Scan for the cell matching the given text and deliver its [x, y] coordinate at center. 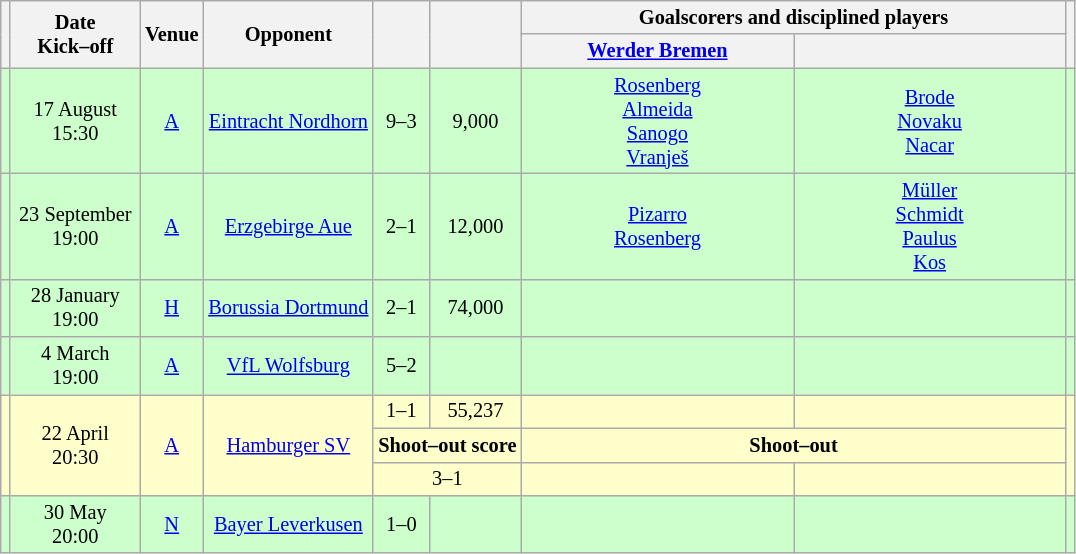
Pizarro Rosenberg [657, 226]
28 January19:00 [75, 308]
9,000 [476, 121]
74,000 [476, 308]
30 May20:00 [75, 524]
Goalscorers and disciplined players [793, 17]
Eintracht Nordhorn [288, 121]
Shoot–out [793, 445]
Erzgebirge Aue [288, 226]
4 March19:00 [75, 366]
1–0 [401, 524]
12,000 [476, 226]
55,237 [476, 411]
22 April20:30 [75, 444]
17 August15:30 [75, 121]
Hamburger SV [288, 444]
N [172, 524]
Opponent [288, 34]
Bayer Leverkusen [288, 524]
Venue [172, 34]
H [172, 308]
3–1 [447, 479]
Werder Bremen [657, 51]
VfL Wolfsburg [288, 366]
Müller Schmidt Paulus Kos [930, 226]
Rosenberg Almeida Sanogo Vranješ [657, 121]
Brode Novaku Nacar [930, 121]
DateKick–off [75, 34]
9–3 [401, 121]
Borussia Dortmund [288, 308]
1–1 [401, 411]
23 September19:00 [75, 226]
Shoot–out score [447, 445]
5–2 [401, 366]
